Identify which cell holds the provided text, then report its (x, y) central coordinate. 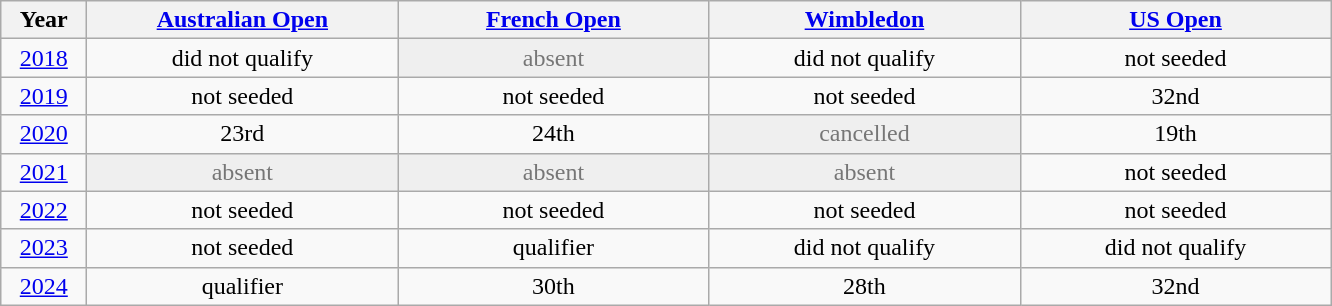
Year (44, 20)
2019 (44, 96)
Wimbledon (864, 20)
24th (554, 134)
US Open (1176, 20)
cancelled (864, 134)
2022 (44, 210)
2021 (44, 172)
2018 (44, 58)
2024 (44, 286)
Australian Open (242, 20)
19th (1176, 134)
28th (864, 286)
30th (554, 286)
23rd (242, 134)
2023 (44, 248)
2020 (44, 134)
French Open (554, 20)
